From the cell containing the given text, extract its center point as (X, Y) coordinate. 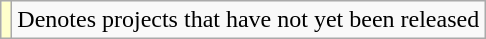
Denotes projects that have not yet been released (248, 20)
